Provide the (X, Y) coordinate of the cell's center where the given text is located.  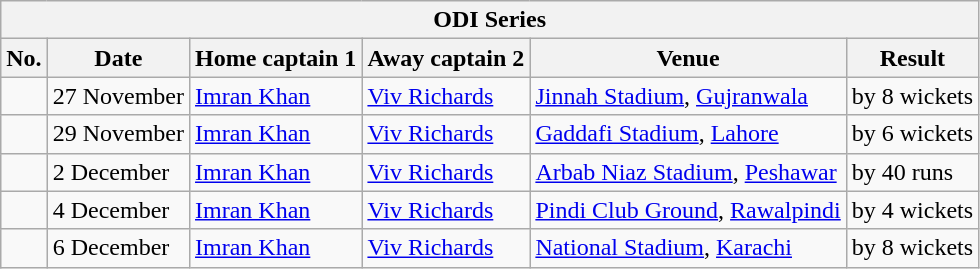
Pindi Club Ground, Rawalpindi (688, 210)
27 November (118, 96)
Jinnah Stadium, Gujranwala (688, 96)
Venue (688, 58)
No. (24, 58)
National Stadium, Karachi (688, 248)
Result (912, 58)
4 December (118, 210)
Date (118, 58)
Home captain 1 (276, 58)
ODI Series (490, 20)
Away captain 2 (446, 58)
by 6 wickets (912, 134)
by 40 runs (912, 172)
Gaddafi Stadium, Lahore (688, 134)
6 December (118, 248)
Arbab Niaz Stadium, Peshawar (688, 172)
by 4 wickets (912, 210)
2 December (118, 172)
29 November (118, 134)
